Provide the (X, Y) coordinate of the cell's center where the given text is located.  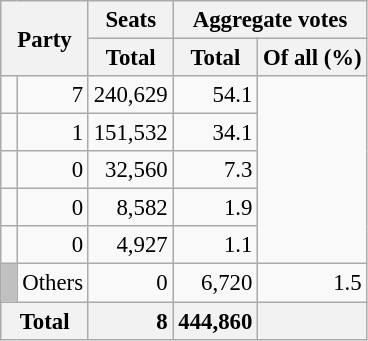
240,629 (130, 95)
4,927 (130, 245)
Seats (130, 20)
Of all (%) (312, 58)
8 (130, 321)
8,582 (130, 208)
444,860 (216, 321)
1.1 (216, 245)
32,560 (130, 170)
34.1 (216, 133)
1.5 (312, 283)
151,532 (130, 133)
7 (52, 95)
Aggregate votes (270, 20)
Party (45, 38)
6,720 (216, 283)
1 (52, 133)
1.9 (216, 208)
54.1 (216, 95)
Others (52, 283)
7.3 (216, 170)
